Detect which cell encompasses the target text, then output its [x, y] center coordinate. 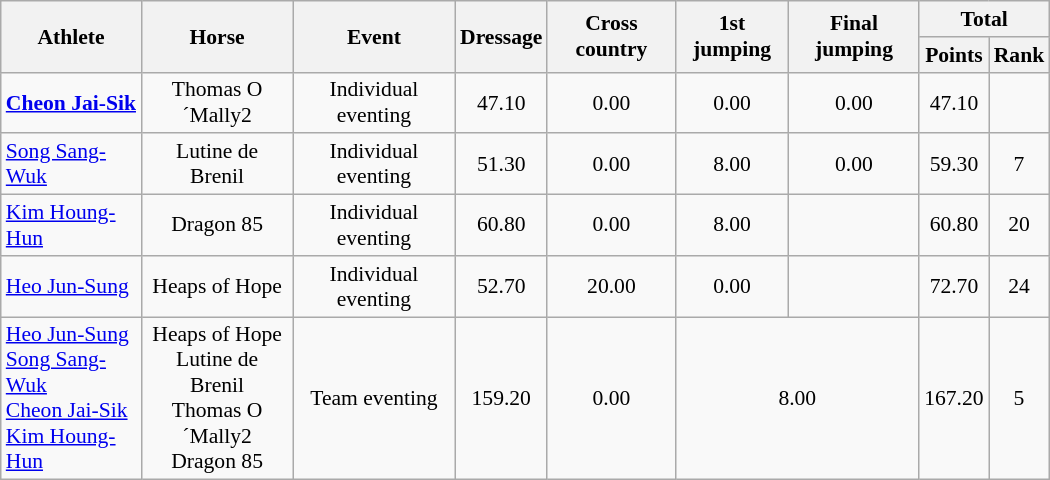
Heaps of Hope [217, 286]
Points [954, 55]
Total [984, 19]
59.30 [954, 164]
Rank [1020, 55]
Song Sang-Wuk [72, 164]
1st jumping [732, 36]
51.30 [501, 164]
Thomas O´Mally2 [217, 102]
Horse [217, 36]
Heo Jun-Sung Song Sang-Wuk Cheon Jai-Sik Kim Houng-Hun [72, 398]
Kim Houng-Hun [72, 226]
Cross country [611, 36]
159.20 [501, 398]
20.00 [611, 286]
167.20 [954, 398]
24 [1020, 286]
Dragon 85 [217, 226]
Heaps of Hope Lutine de Brenil Thomas O´Mally2 Dragon 85 [217, 398]
Lutine de Brenil [217, 164]
Event [374, 36]
Team eventing [374, 398]
20 [1020, 226]
5 [1020, 398]
Cheon Jai-Sik [72, 102]
Athlete [72, 36]
52.70 [501, 286]
72.70 [954, 286]
Dressage [501, 36]
7 [1020, 164]
Final jumping [854, 36]
Heo Jun-Sung [72, 286]
